Identify which cell holds the provided text, then report its [x, y] central coordinate. 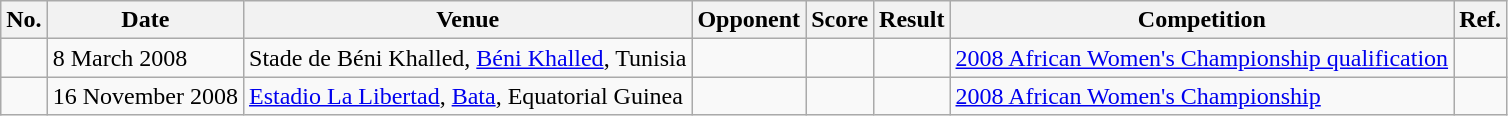
Score [840, 20]
Opponent [749, 20]
16 November 2008 [145, 96]
Stade de Béni Khalled, Béni Khalled, Tunisia [468, 58]
Venue [468, 20]
Date [145, 20]
8 March 2008 [145, 58]
2008 African Women's Championship qualification [1202, 58]
2008 African Women's Championship [1202, 96]
Result [912, 20]
Competition [1202, 20]
Ref. [1480, 20]
Estadio La Libertad, Bata, Equatorial Guinea [468, 96]
No. [24, 20]
